Scan for the cell matching the given text and deliver its (x, y) coordinate at center. 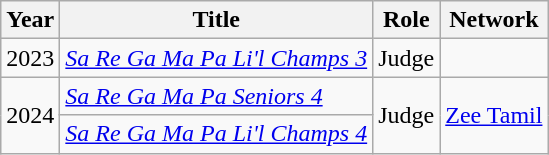
Title (216, 20)
2024 (30, 115)
2023 (30, 58)
Year (30, 20)
Network (494, 20)
Sa Re Ga Ma Pa Li'l Champs 4 (216, 134)
Sa Re Ga Ma Pa Seniors 4 (216, 96)
Sa Re Ga Ma Pa Li'l Champs 3 (216, 58)
Zee Tamil (494, 115)
Role (406, 20)
